For the text-containing cell, return its midpoint in (X, Y) coordinate format. 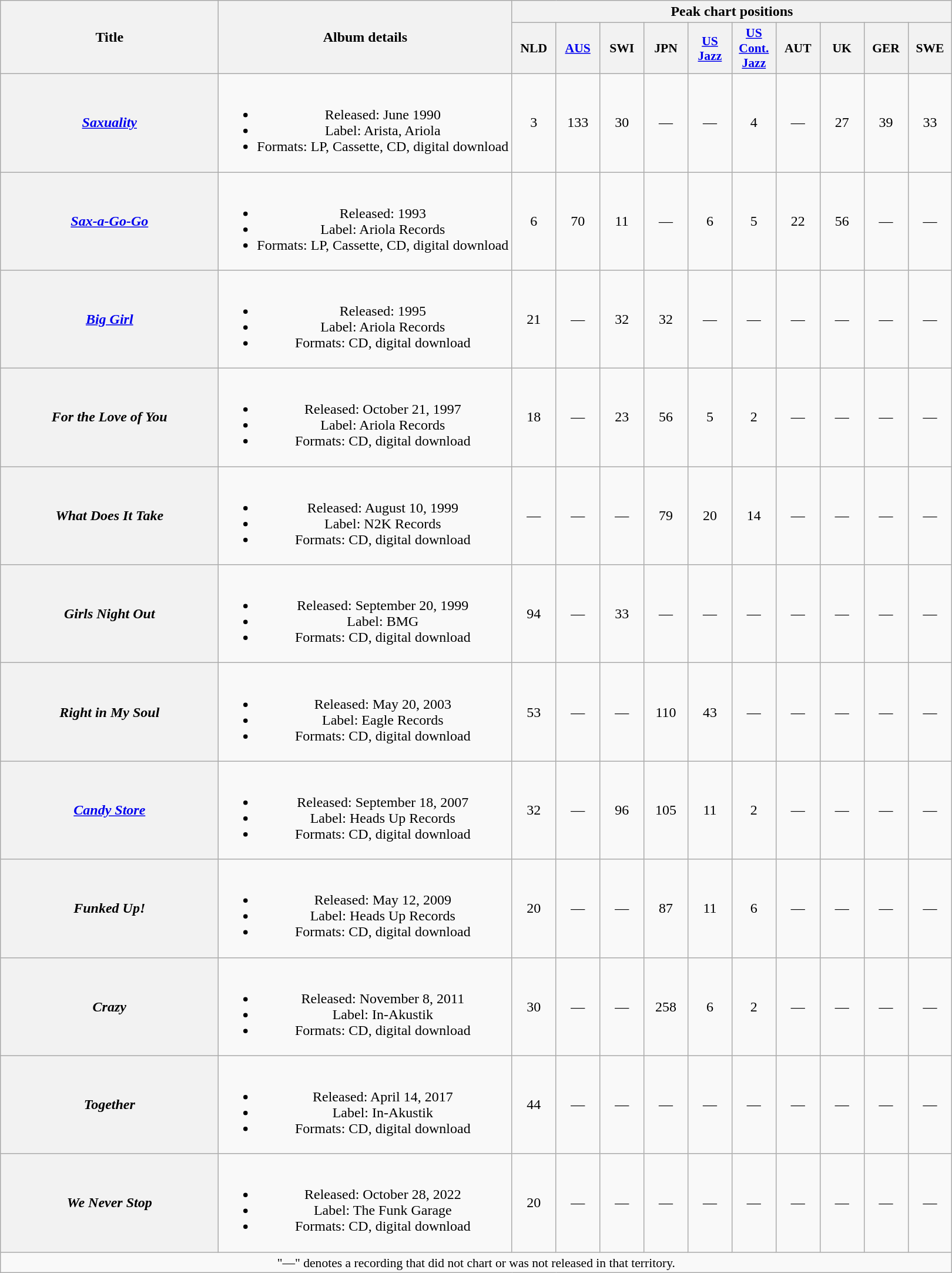
Released: June 1990Label: Arista, AriolaFormats: LP, Cassette, CD, digital download (366, 122)
Released: May 12, 2009Label: Heads Up RecordsFormats: CD, digital download (366, 909)
GER (886, 48)
For the Love of You (109, 417)
44 (534, 1105)
39 (886, 122)
133 (578, 122)
Title (109, 38)
What Does It Take (109, 516)
23 (622, 417)
4 (753, 122)
UK (842, 48)
94 (534, 614)
Released: October 28, 2022Label: The Funk GarageFormats: CD, digital download (366, 1202)
Peak chart positions (732, 12)
Released: November 8, 2011Label: In-AkustikFormats: CD, digital download (366, 1006)
14 (753, 516)
Saxuality (109, 122)
79 (666, 516)
Sax-a-Go-Go (109, 221)
AUS (578, 48)
NLD (534, 48)
Released: 1995Label: Ariola RecordsFormats: CD, digital download (366, 320)
Released: September 18, 2007Label: Heads Up RecordsFormats: CD, digital download (366, 810)
43 (710, 712)
Released: August 10, 1999Label: N2K RecordsFormats: CD, digital download (366, 516)
110 (666, 712)
258 (666, 1006)
Released: April 14, 2017Label: In-AkustikFormats: CD, digital download (366, 1105)
3 (534, 122)
Crazy (109, 1006)
Album details (366, 38)
21 (534, 320)
87 (666, 909)
53 (534, 712)
JPN (666, 48)
Together (109, 1105)
70 (578, 221)
Released: October 21, 1997Label: Ariola RecordsFormats: CD, digital download (366, 417)
18 (534, 417)
SWI (622, 48)
Released: May 20, 2003Label: Eagle RecordsFormats: CD, digital download (366, 712)
USJazz (710, 48)
Funked Up! (109, 909)
We Never Stop (109, 1202)
27 (842, 122)
USCont.Jazz (753, 48)
22 (798, 221)
Released: September 20, 1999Label: BMGFormats: CD, digital download (366, 614)
Candy Store (109, 810)
SWE (930, 48)
96 (622, 810)
Big Girl (109, 320)
AUT (798, 48)
Released: 1993Label: Ariola RecordsFormats: LP, Cassette, CD, digital download (366, 221)
Right in My Soul (109, 712)
"—" denotes a recording that did not chart or was not released in that territory. (476, 1262)
105 (666, 810)
Girls Night Out (109, 614)
